Extract the (X, Y) coordinate from the center of the cell holding the provided text.  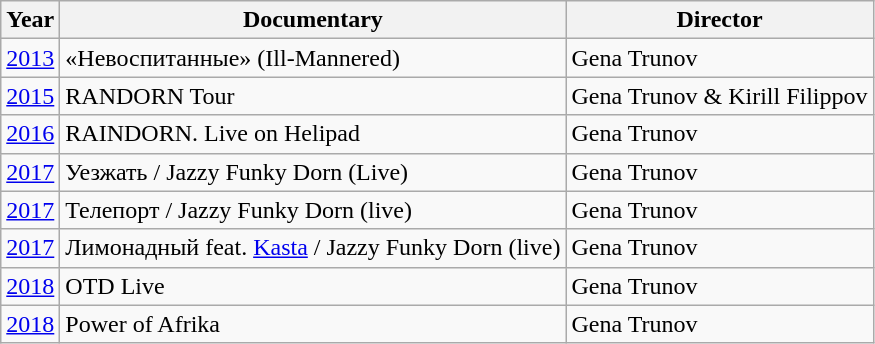
Year (30, 20)
Лимонадный feat. Kasta / Jazzy Funky Dorn (live) (313, 248)
2013 (30, 58)
Уезжать / Jazzy Funky Dorn (Live) (313, 172)
2015 (30, 96)
2016 (30, 134)
RANDORN Tour (313, 96)
Documentary (313, 20)
RAINDORN. Live on Helipad (313, 134)
OTD Live (313, 286)
Gena Trunov & Kirill Filippov (720, 96)
Power of Afrika (313, 324)
«Невоспитанные» (Ill-Mannered) (313, 58)
Телепорт / Jazzy Funky Dorn (live) (313, 210)
Director (720, 20)
